Extract the (X, Y) coordinate from the center of the cell holding the provided text.  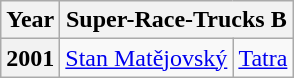
Tatra (263, 58)
Year (30, 20)
Stan Matějovský (146, 58)
Super-Race-Trucks B (176, 20)
2001 (30, 58)
